Find where the given text appears and provide that cell's center as [X, Y] coordinate. 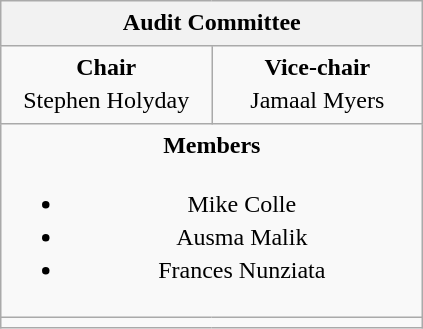
Audit Committee [212, 24]
ChairStephen Holyday [106, 84]
MembersMike ColleAusma MalikFrances Nunziata [212, 220]
Vice-chairJamaal Myers [318, 84]
